Identify which cell holds the provided text, then report its [X, Y] central coordinate. 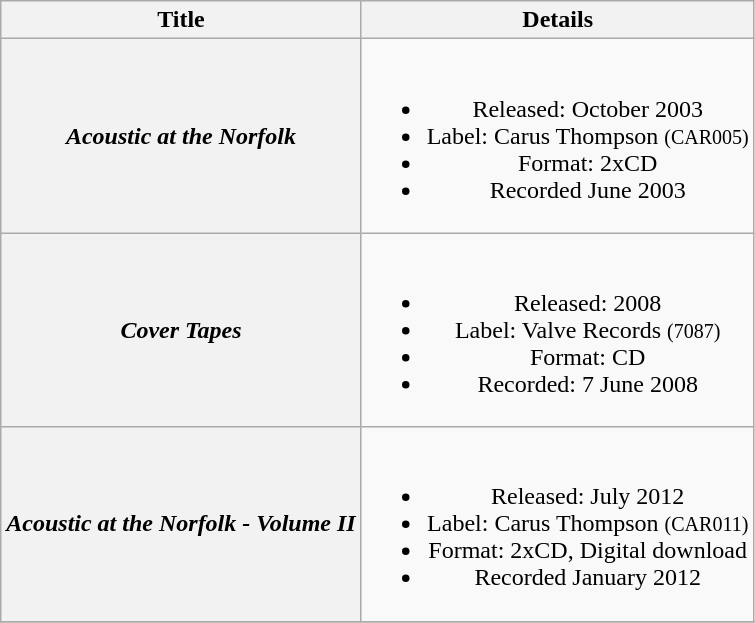
Released: 2008Label: Valve Records (7087)Format: CDRecorded: 7 June 2008 [558, 330]
Acoustic at the Norfolk - Volume II [181, 524]
Title [181, 20]
Released: July 2012Label: Carus Thompson (CAR011)Format: 2xCD, Digital downloadRecorded January 2012 [558, 524]
Details [558, 20]
Acoustic at the Norfolk [181, 136]
Released: October 2003Label: Carus Thompson (CAR005)Format: 2xCDRecorded June 2003 [558, 136]
Cover Tapes [181, 330]
